Capture the cell that displays the provided text and extract its (X, Y) central coordinate. 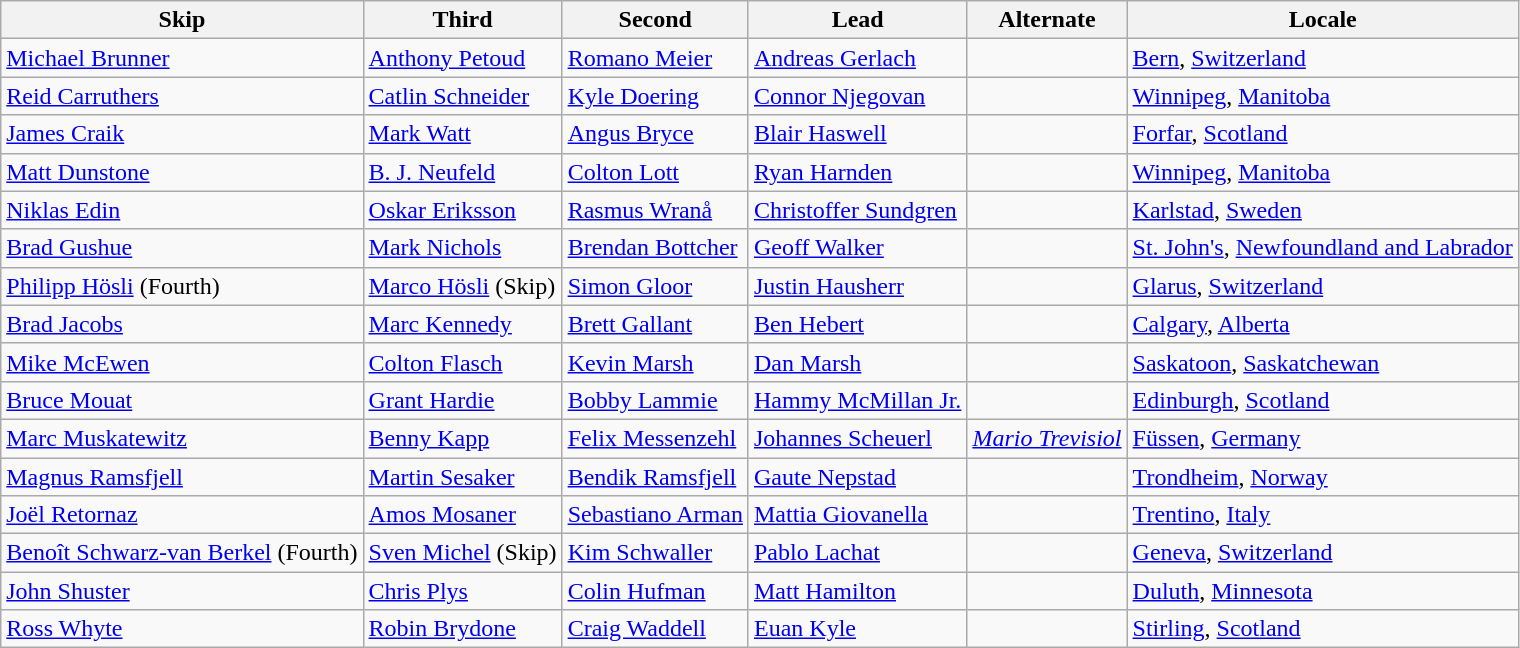
Colton Flasch (462, 362)
Matt Hamilton (857, 591)
B. J. Neufeld (462, 172)
Ben Hebert (857, 324)
Brad Gushue (182, 248)
Colton Lott (655, 172)
Trondheim, Norway (1322, 477)
Anthony Petoud (462, 58)
Felix Messenzehl (655, 438)
Brad Jacobs (182, 324)
Magnus Ramsfjell (182, 477)
Third (462, 20)
St. John's, Newfoundland and Labrador (1322, 248)
Geneva, Switzerland (1322, 553)
Marc Kennedy (462, 324)
Bern, Switzerland (1322, 58)
Niklas Edin (182, 210)
Mattia Giovanella (857, 515)
Stirling, Scotland (1322, 629)
Romano Meier (655, 58)
Joël Retornaz (182, 515)
Forfar, Scotland (1322, 134)
Reid Carruthers (182, 96)
Ross Whyte (182, 629)
Mark Nichols (462, 248)
Grant Hardie (462, 400)
Justin Hausherr (857, 286)
Skip (182, 20)
Pablo Lachat (857, 553)
Bruce Mouat (182, 400)
John Shuster (182, 591)
Johannes Scheuerl (857, 438)
Calgary, Alberta (1322, 324)
Bendik Ramsfjell (655, 477)
Glarus, Switzerland (1322, 286)
Karlstad, Sweden (1322, 210)
Euan Kyle (857, 629)
Second (655, 20)
Brett Gallant (655, 324)
Geoff Walker (857, 248)
Bobby Lammie (655, 400)
Andreas Gerlach (857, 58)
Oskar Eriksson (462, 210)
Dan Marsh (857, 362)
Mike McEwen (182, 362)
Angus Bryce (655, 134)
Kevin Marsh (655, 362)
Saskatoon, Saskatchewan (1322, 362)
Alternate (1047, 20)
Kim Schwaller (655, 553)
Benny Kapp (462, 438)
Gaute Nepstad (857, 477)
Marc Muskatewitz (182, 438)
Lead (857, 20)
Catlin Schneider (462, 96)
Sebastiano Arman (655, 515)
Trentino, Italy (1322, 515)
Marco Hösli (Skip) (462, 286)
Christoffer Sundgren (857, 210)
Füssen, Germany (1322, 438)
Mario Trevisiol (1047, 438)
Brendan Bottcher (655, 248)
Chris Plys (462, 591)
James Craik (182, 134)
Mark Watt (462, 134)
Martin Sesaker (462, 477)
Amos Mosaner (462, 515)
Locale (1322, 20)
Sven Michel (Skip) (462, 553)
Kyle Doering (655, 96)
Craig Waddell (655, 629)
Rasmus Wranå (655, 210)
Edinburgh, Scotland (1322, 400)
Simon Gloor (655, 286)
Hammy McMillan Jr. (857, 400)
Colin Hufman (655, 591)
Ryan Harnden (857, 172)
Benoît Schwarz-van Berkel (Fourth) (182, 553)
Matt Dunstone (182, 172)
Duluth, Minnesota (1322, 591)
Connor Njegovan (857, 96)
Michael Brunner (182, 58)
Robin Brydone (462, 629)
Blair Haswell (857, 134)
Philipp Hösli (Fourth) (182, 286)
